Provide the (X, Y) coordinate of the cell's center where the given text is located.  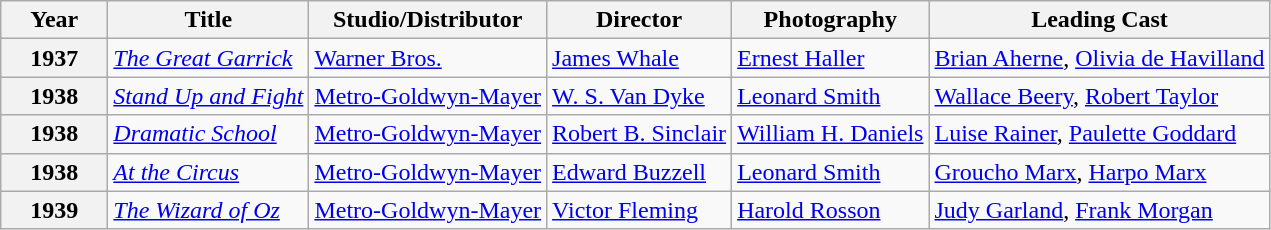
Leading Cast (1100, 20)
Edward Buzzell (640, 172)
1939 (54, 210)
Groucho Marx, Harpo Marx (1100, 172)
Judy Garland, Frank Morgan (1100, 210)
Stand Up and Fight (208, 96)
W. S. Van Dyke (640, 96)
The Great Garrick (208, 58)
1937 (54, 58)
Studio/Distributor (428, 20)
Dramatic School (208, 134)
Director (640, 20)
Photography (830, 20)
Luise Rainer, Paulette Goddard (1100, 134)
Year (54, 20)
James Whale (640, 58)
Title (208, 20)
Victor Fleming (640, 210)
William H. Daniels (830, 134)
At the Circus (208, 172)
Wallace Beery, Robert Taylor (1100, 96)
Warner Bros. (428, 58)
Robert B. Sinclair (640, 134)
The Wizard of Oz (208, 210)
Harold Rosson (830, 210)
Brian Aherne, Olivia de Havilland (1100, 58)
Ernest Haller (830, 58)
